Return [x, y] of the center of cell containing provided text 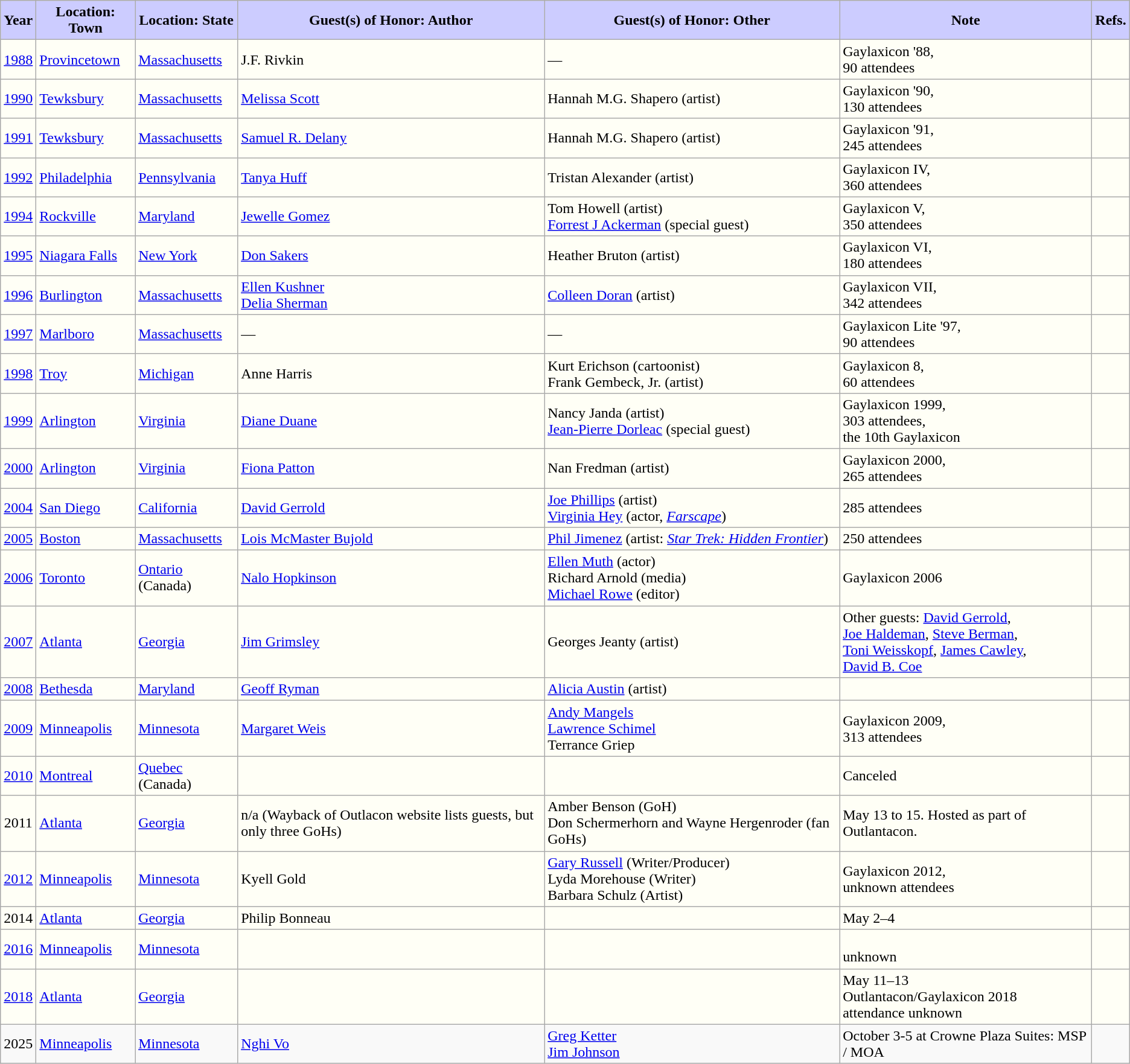
Greg KetterJim Johnson [692, 1044]
Gaylaxicon V,350 attendees [966, 216]
2010 [18, 776]
Nancy Janda (artist)Jean-Pierre Dorleac (special guest) [692, 421]
Michigan [187, 373]
J.F. Rivkin [391, 59]
Troy [86, 373]
Joe Phillips (artist)Virginia Hey (actor, Farscape) [692, 507]
New York [187, 256]
Nan Fredman (artist) [692, 468]
Geoff Ryman [391, 689]
Samuel R. Delany [391, 138]
Gaylaxicon 2009, 313 attendees [966, 728]
1996 [18, 295]
October 3-5 at Crowne Plaza Suites: MSP / MOA [966, 1044]
Jewelle Gomez [391, 216]
Diane Duane [391, 421]
2018 [18, 996]
Location: State [187, 21]
Phil Jimenez (artist: Star Trek: Hidden Frontier) [692, 539]
Gaylaxicon 2000,265 attendees [966, 468]
2011 [18, 823]
Gaylaxicon '90,130 attendees [966, 99]
1991 [18, 138]
Refs. [1111, 21]
Gaylaxicon Lite '97, 90 attendees [966, 334]
1999 [18, 421]
David Gerrold [391, 507]
2004 [18, 507]
Tristan Alexander (artist) [692, 177]
Quebec (Canada) [187, 776]
Nalo Hopkinson [391, 578]
Gaylaxicon 2012, unknown attendees [966, 879]
285 attendees [966, 507]
Canceled [966, 776]
Gaylaxicon 1999,303 attendees,the 10th Gaylaxicon [966, 421]
Tom Howell (artist)Forrest J Ackerman (special guest) [692, 216]
Gaylaxicon '88,90 attendees [966, 59]
1998 [18, 373]
Other guests: David Gerrold,Joe Haldeman, Steve Berman,Toni Weisskopf, James Cawley,David B. Coe [966, 642]
Marlboro [86, 334]
250 attendees [966, 539]
2009 [18, 728]
May 2–4 [966, 918]
Rockville [86, 216]
Ontario (Canada) [187, 578]
Location: Town [86, 21]
2016 [18, 949]
1988 [18, 59]
Georges Jeanty (artist) [692, 642]
2006 [18, 578]
n/a (Wayback of Outlacon website lists guests, but only three GoHs) [391, 823]
Anne Harris [391, 373]
Tanya Huff [391, 177]
Note [966, 21]
Burlington [86, 295]
Provincetown [86, 59]
1990 [18, 99]
Gaylaxicon VI,180 attendees [966, 256]
Gaylaxicon 8,60 attendees [966, 373]
May 13 to 15. Hosted as part of Outlantacon. [966, 823]
1997 [18, 334]
Colleen Doran (artist) [692, 295]
Alicia Austin (artist) [692, 689]
Toronto [86, 578]
Gaylaxicon '91,245 attendees [966, 138]
Gaylaxicon VII,342 attendees [966, 295]
Gaylaxicon IV,360 attendees [966, 177]
Kyell Gold [391, 879]
Boston [86, 539]
2012 [18, 879]
Guest(s) of Honor: Author [391, 21]
Montreal [86, 776]
Heather Bruton (artist) [692, 256]
Guest(s) of Honor: Other [692, 21]
unknown [966, 949]
Year [18, 21]
Fiona Patton [391, 468]
San Diego [86, 507]
2005 [18, 539]
Nghi Vo [391, 1044]
1994 [18, 216]
Bethesda [86, 689]
2014 [18, 918]
1995 [18, 256]
2000 [18, 468]
Melissa Scott [391, 99]
Amber Benson (GoH) Don Schermerhorn and Wayne Hergenroder (fan GoHs) [692, 823]
Philip Bonneau [391, 918]
Niagara Falls [86, 256]
Jim Grimsley [391, 642]
2025 [18, 1044]
Lois McMaster Bujold [391, 539]
1992 [18, 177]
California [187, 507]
Pennsylvania [187, 177]
Gaylaxicon 2006 [966, 578]
2008 [18, 689]
Don Sakers [391, 256]
Andy Mangels Lawrence Schimel Terrance Griep [692, 728]
Philadelphia [86, 177]
2007 [18, 642]
Ellen KushnerDelia Sherman [391, 295]
May 11–13 Outlantacon/Gaylaxicon 2018 attendance unknown [966, 996]
Kurt Erichson (cartoonist)Frank Gembeck, Jr. (artist) [692, 373]
Gary Russell (Writer/Producer) Lyda Morehouse (Writer) Barbara Schulz (Artist) [692, 879]
Margaret Weis [391, 728]
Ellen Muth (actor)Richard Arnold (media)Michael Rowe (editor) [692, 578]
